Return [x, y] of the center of cell containing provided text 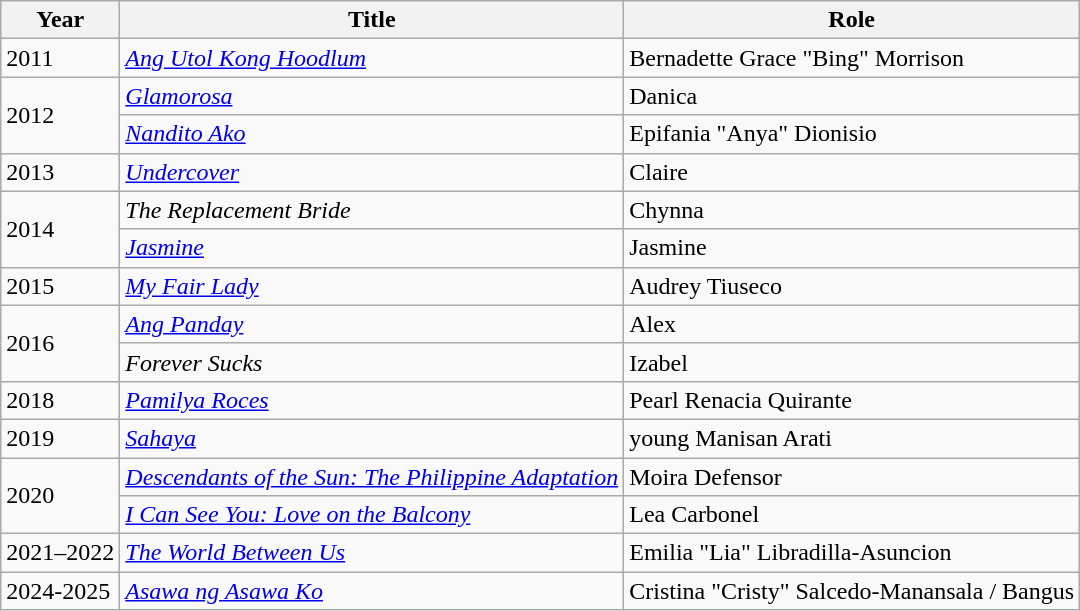
My Fair Lady [372, 286]
2024-2025 [60, 591]
Sahaya [372, 438]
Lea Carbonel [852, 515]
Year [60, 20]
Nandito Ako [372, 134]
Role [852, 20]
Emilia "Lia" Libradilla-Asuncion [852, 553]
Asawa ng Asawa Ko [372, 591]
Undercover [372, 172]
Cristina "Cristy" Salcedo-Manansala / Bangus [852, 591]
2012 [60, 115]
Forever Sucks [372, 362]
Ang Panday [372, 324]
Chynna [852, 210]
Pearl Renacia Quirante [852, 400]
Pamilya Roces [372, 400]
Ang Utol Kong Hoodlum [372, 58]
2014 [60, 229]
Izabel [852, 362]
2019 [60, 438]
Alex [852, 324]
Claire [852, 172]
Bernadette Grace "Bing" Morrison [852, 58]
2020 [60, 496]
2021–2022 [60, 553]
2011 [60, 58]
The Replacement Bride [372, 210]
The World Between Us [372, 553]
2013 [60, 172]
Descendants of the Sun: The Philippine Adaptation [372, 477]
Audrey Tiuseco [852, 286]
Moira Defensor [852, 477]
Glamorosa [372, 96]
Title [372, 20]
Danica [852, 96]
2018 [60, 400]
I Can See You: Love on the Balcony [372, 515]
Epifania "Anya" Dionisio [852, 134]
2015 [60, 286]
young Manisan Arati [852, 438]
2016 [60, 343]
